Detect which cell encompasses the target text, then output its (x, y) center coordinate. 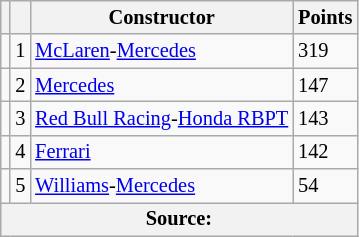
1 (20, 51)
Points (325, 17)
319 (325, 51)
Source: (179, 219)
5 (20, 186)
Ferrari (162, 152)
147 (325, 85)
4 (20, 152)
2 (20, 85)
3 (20, 118)
143 (325, 118)
McLaren-Mercedes (162, 51)
Mercedes (162, 85)
Red Bull Racing-Honda RBPT (162, 118)
54 (325, 186)
Williams-Mercedes (162, 186)
142 (325, 152)
Constructor (162, 17)
